Find where the given text appears and provide that cell's center as [x, y] coordinate. 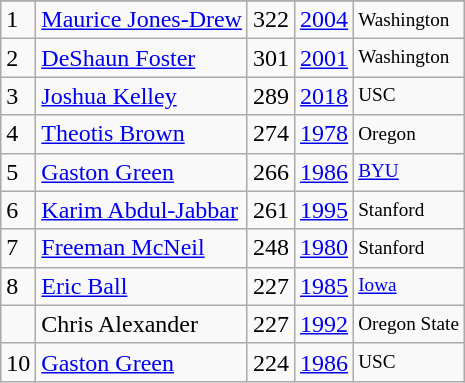
322 [270, 20]
Karim Abdul-Jabbar [142, 210]
266 [270, 172]
Iowa [409, 286]
1 [18, 20]
10 [18, 362]
DeShaun Foster [142, 58]
5 [18, 172]
7 [18, 248]
6 [18, 210]
BYU [409, 172]
Theotis Brown [142, 134]
Oregon [409, 134]
289 [270, 96]
1980 [324, 248]
Oregon State [409, 324]
Joshua Kelley [142, 96]
Eric Ball [142, 286]
1978 [324, 134]
261 [270, 210]
Maurice Jones-Drew [142, 20]
1985 [324, 286]
301 [270, 58]
2001 [324, 58]
8 [18, 286]
Freeman McNeil [142, 248]
Chris Alexander [142, 324]
274 [270, 134]
4 [18, 134]
1995 [324, 210]
2018 [324, 96]
2 [18, 58]
1992 [324, 324]
2004 [324, 20]
224 [270, 362]
248 [270, 248]
3 [18, 96]
